Provide the (x, y) coordinate of the cell's center where the given text is located.  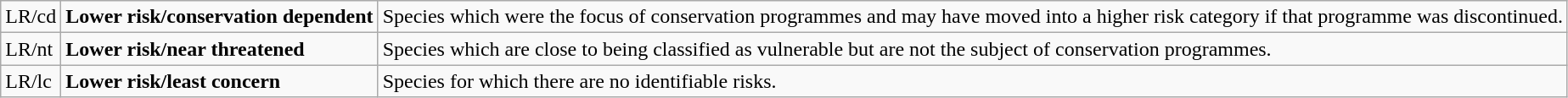
LR/lc (31, 81)
Lower risk/near threatened (219, 49)
Lower risk/least concern (219, 81)
LR/cd (31, 17)
Species for which there are no identifiable risks. (973, 81)
Lower risk/conservation dependent (219, 17)
LR/nt (31, 49)
Species which are close to being classified as vulnerable but are not the subject of conservation programmes. (973, 49)
Species which were the focus of conservation programmes and may have moved into a higher risk category if that programme was discontinued. (973, 17)
